Return the [X, Y] coordinate for the center point of the cell that contains the specified text.  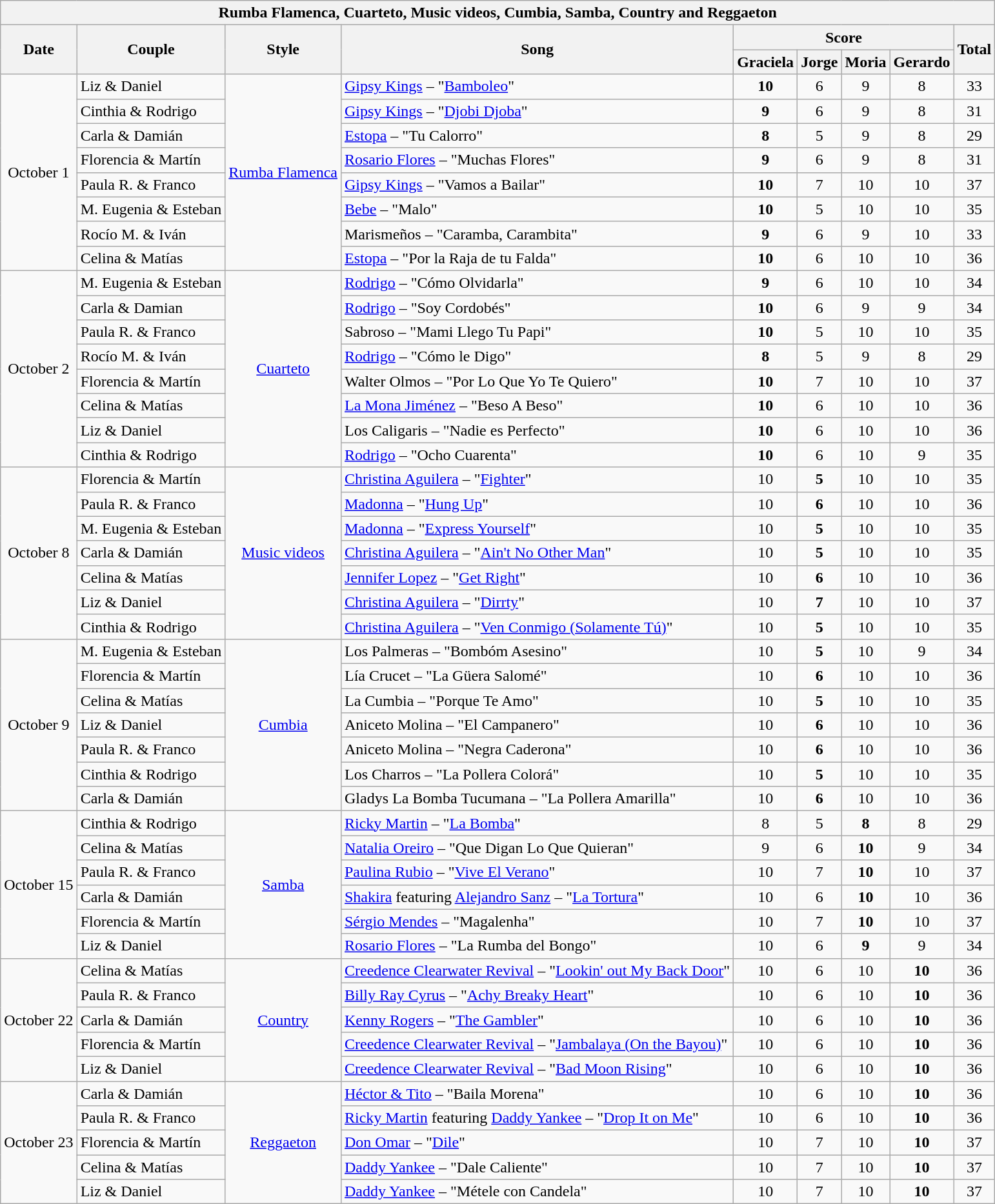
Ricky Martin featuring Daddy Yankee – "Drop It on Me" [537, 1118]
Rosario Flores – "Muchas Flores" [537, 160]
Christina Aguilera – "Dirrty" [537, 602]
Lía Crucet – "La Güera Salomé" [537, 676]
Song [537, 50]
Natalia Oreiro – "Que Digan Lo Que Quieran" [537, 848]
Jorge [819, 62]
Rodrigo – "Ocho Cuarenta" [537, 455]
Los Charros – "La Pollera Colorá" [537, 774]
Couple [151, 50]
Christina Aguilera – "Ven Conmigo (Solamente Tú)" [537, 627]
Rumba Flamenca [283, 172]
Gipsy Kings – "Djobi Djoba" [537, 111]
Don Omar – "Dile" [537, 1143]
Ricky Martin – "La Bomba" [537, 823]
Creedence Clearwater Revival – "Bad Moon Rising" [537, 1069]
Gipsy Kings – "Vamos a Bailar" [537, 185]
Cuarteto [283, 368]
Gipsy Kings – "Bamboleo" [537, 86]
Moria [866, 62]
Samba [283, 885]
October 22 [39, 1019]
Rodrigo – "Soy Cordobés" [537, 308]
Sabroso – "Mami Llego Tu Papi" [537, 332]
Reggaeton [283, 1143]
Madonna – "Express Yourself" [537, 528]
Christina Aguilera – "Fighter" [537, 479]
Daddy Yankee – "Métele con Candela" [537, 1192]
Creedence Clearwater Revival – "Jambalaya (On the Bayou)" [537, 1044]
Walter Olmos – "Por Lo Que Yo Te Quiero" [537, 381]
Los Caligaris – "Nadie es Perfecto" [537, 430]
Bebe – "Malo" [537, 209]
October 8 [39, 553]
Paulina Rubio – "Vive El Verano" [537, 872]
Rumba Flamenca, Cuarteto, Music videos, Cumbia, Samba, Country and Reggaeton [498, 13]
Music videos [283, 553]
Date [39, 50]
October 9 [39, 725]
Rodrigo – "Cómo Olvidarla" [537, 283]
Estopa – "Por la Raja de tu Falda" [537, 258]
October 23 [39, 1143]
Madonna – "Hung Up" [537, 504]
Rosario Flores – "La Rumba del Bongo" [537, 946]
Sérgio Mendes – "Magalenha" [537, 921]
La Cumbia – "Porque Te Amo" [537, 700]
Kenny Rogers – "The Gambler" [537, 1019]
Estopa – "Tu Calorro" [537, 135]
Shakira featuring Alejandro Sanz – "La Tortura" [537, 897]
Creedence Clearwater Revival – "Lookin' out My Back Door" [537, 970]
Score [844, 37]
October 2 [39, 368]
Style [283, 50]
Héctor & Tito – "Baila Morena" [537, 1094]
October 15 [39, 885]
Country [283, 1019]
Aniceto Molina – "El Campanero" [537, 725]
Graciela [765, 62]
La Mona Jiménez – "Beso A Beso" [537, 406]
Rodrigo – "Cómo le Digo" [537, 357]
Jennifer Lopez – "Get Right" [537, 577]
Gladys La Bomba Tucumana – "La Pollera Amarilla" [537, 799]
October 1 [39, 172]
Marismeños – "Caramba, Carambita" [537, 234]
Daddy Yankee – "Dale Caliente" [537, 1167]
Los Palmeras – "Bombóm Asesino" [537, 651]
Total [974, 50]
Christina Aguilera – "Ain't No Other Man" [537, 553]
Cumbia [283, 725]
Billy Ray Cyrus – "Achy Breaky Heart" [537, 995]
Aniceto Molina – "Negra Caderona" [537, 750]
Carla & Damian [151, 308]
Gerardo [921, 62]
